Detect which cell encompasses the target text, then output its [x, y] center coordinate. 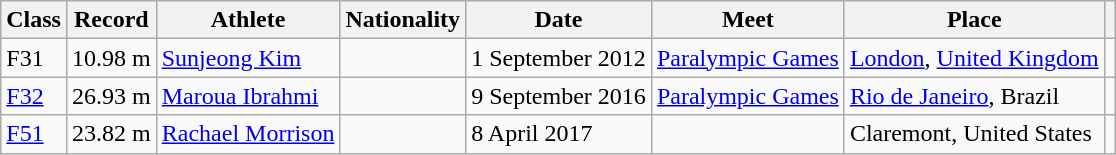
Class [34, 20]
Claremont, United States [974, 134]
Athlete [248, 20]
F51 [34, 134]
8 April 2017 [559, 134]
Meet [748, 20]
Nationality [403, 20]
Record [111, 20]
Rio de Janeiro, Brazil [974, 96]
9 September 2016 [559, 96]
10.98 m [111, 58]
Sunjeong Kim [248, 58]
Place [974, 20]
F31 [34, 58]
Maroua Ibrahmi [248, 96]
26.93 m [111, 96]
23.82 m [111, 134]
F32 [34, 96]
London, United Kingdom [974, 58]
Rachael Morrison [248, 134]
1 September 2012 [559, 58]
Date [559, 20]
